Return the [x, y] coordinate for the center point of the cell that contains the specified text.  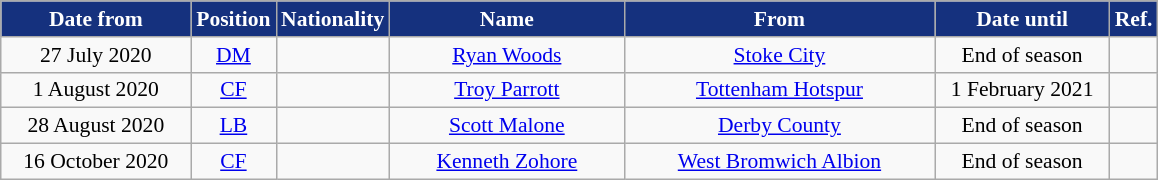
Position [234, 19]
16 October 2020 [96, 162]
Tottenham Hotspur [779, 90]
LB [234, 126]
DM [234, 55]
Date from [96, 19]
Derby County [779, 126]
Troy Parrott [506, 90]
Stoke City [779, 55]
Ryan Woods [506, 55]
Scott Malone [506, 126]
Kenneth Zohore [506, 162]
27 July 2020 [96, 55]
1 February 2021 [1022, 90]
Nationality [332, 19]
Date until [1022, 19]
West Bromwich Albion [779, 162]
From [779, 19]
28 August 2020 [96, 126]
Name [506, 19]
1 August 2020 [96, 90]
Ref. [1134, 19]
